Capture the cell that displays the provided text and extract its (X, Y) central coordinate. 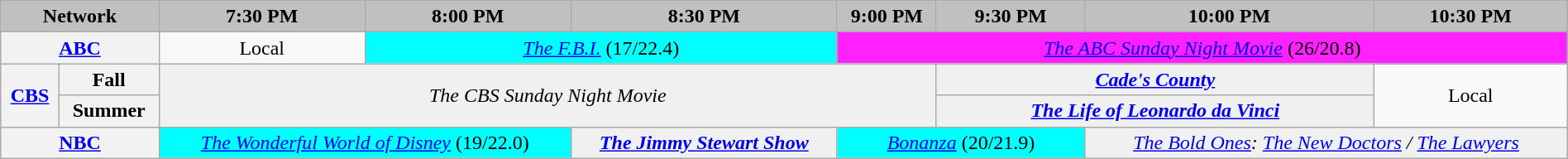
8:00 PM (468, 17)
The F.B.I. (17/22.4) (600, 48)
Network (79, 17)
Bonanza (20/21.9) (961, 142)
The Bold Ones: The New Doctors / The Lawyers (1327, 142)
ABC (79, 48)
Summer (109, 111)
The Jimmy Stewart Show (704, 142)
The Life of Leonardo da Vinci (1154, 111)
7:30 PM (261, 17)
9:30 PM (1011, 17)
The CBS Sunday Night Movie (547, 95)
10:30 PM (1470, 17)
9:00 PM (887, 17)
Fall (109, 79)
NBC (79, 142)
CBS (30, 95)
10:00 PM (1229, 17)
The ABC Sunday Night Movie (26/20.8) (1202, 48)
Cade's County (1154, 79)
The Wonderful World of Disney (19/22.0) (365, 142)
8:30 PM (704, 17)
